Detect which cell encompasses the target text, then output its (x, y) center coordinate. 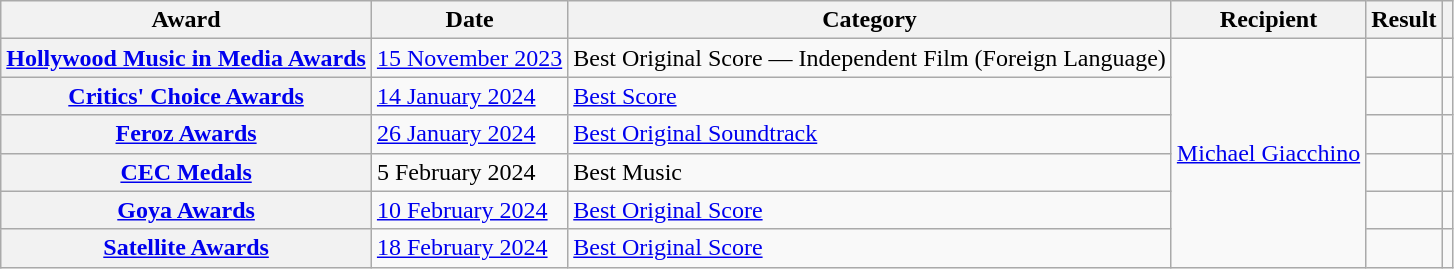
Recipient (1268, 20)
18 February 2024 (469, 248)
Goya Awards (186, 210)
Critics' Choice Awards (186, 96)
Best Original Soundtrack (870, 134)
Best Score (870, 96)
15 November 2023 (469, 58)
Feroz Awards (186, 134)
Hollywood Music in Media Awards (186, 58)
10 February 2024 (469, 210)
Date (469, 20)
Best Original Score — Independent Film (Foreign Language) (870, 58)
Best Music (870, 172)
CEC Medals (186, 172)
Result (1404, 20)
26 January 2024 (469, 134)
14 January 2024 (469, 96)
5 February 2024 (469, 172)
Satellite Awards (186, 248)
Michael Giacchino (1268, 153)
Award (186, 20)
Category (870, 20)
